Identify which cell holds the provided text, then report its (x, y) central coordinate. 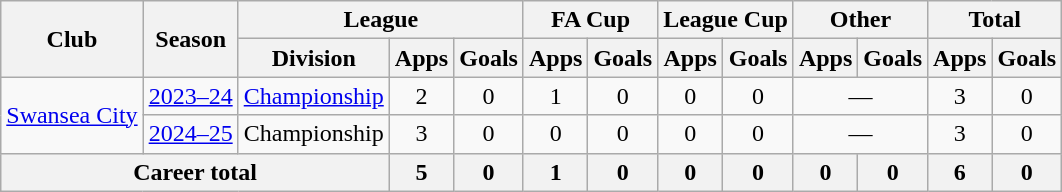
2 (421, 96)
Career total (196, 172)
2024–25 (190, 134)
Division (314, 58)
FA Cup (590, 20)
Club (72, 39)
6 (960, 172)
Other (860, 20)
Total (995, 20)
Swansea City (72, 115)
Season (190, 39)
League (380, 20)
2023–24 (190, 96)
League Cup (726, 20)
5 (421, 172)
